Output the [x, y] coordinate of the center of the cell containing the given text.  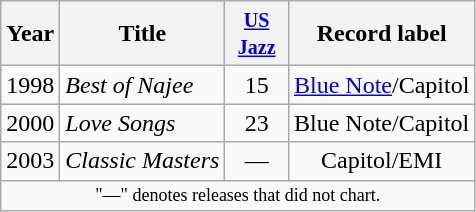
Classic Masters [142, 161]
US Jazz [257, 34]
― [257, 161]
Title [142, 34]
Capitol/EMI [381, 161]
1998 [30, 85]
15 [257, 85]
"—" denotes releases that did not chart. [238, 196]
2000 [30, 123]
2003 [30, 161]
23 [257, 123]
Best of Najee [142, 85]
Record label [381, 34]
Love Songs [142, 123]
Year [30, 34]
